Scan for the cell matching the given text and deliver its (x, y) coordinate at center. 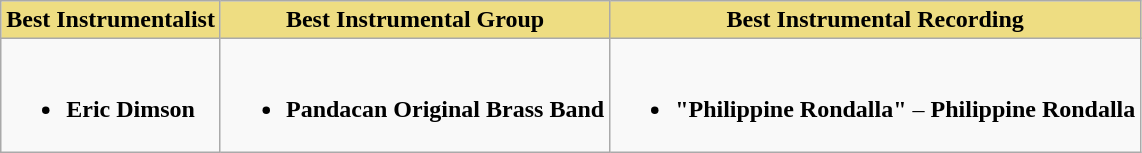
Best Instrumental Group (414, 20)
Best Instrumentalist (111, 20)
"Philippine Rondalla" – Philippine Rondalla (876, 96)
Best Instrumental Recording (876, 20)
Pandacan Original Brass Band (414, 96)
Eric Dimson (111, 96)
